Locate the cell with the specified text and output its (x, y) center coordinate. 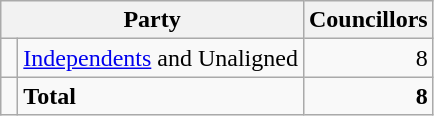
Party (152, 20)
Total (161, 96)
Independents and Unaligned (161, 58)
Councillors (368, 20)
